Provide the [X, Y] coordinate of the cell's center where the given text is located.  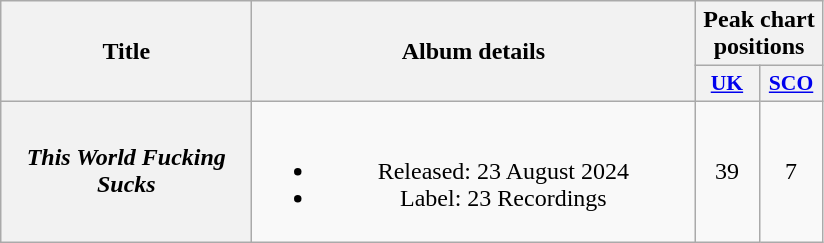
UK [727, 84]
Peak chart positions [759, 34]
Title [126, 52]
Album details [474, 52]
Released: 23 August 2024Label: 23 Recordings [474, 171]
This World Fucking Sucks [126, 171]
SCO [791, 84]
7 [791, 171]
39 [727, 171]
